Determine the [X, Y] coordinate at the center of the cell enclosing the given text.  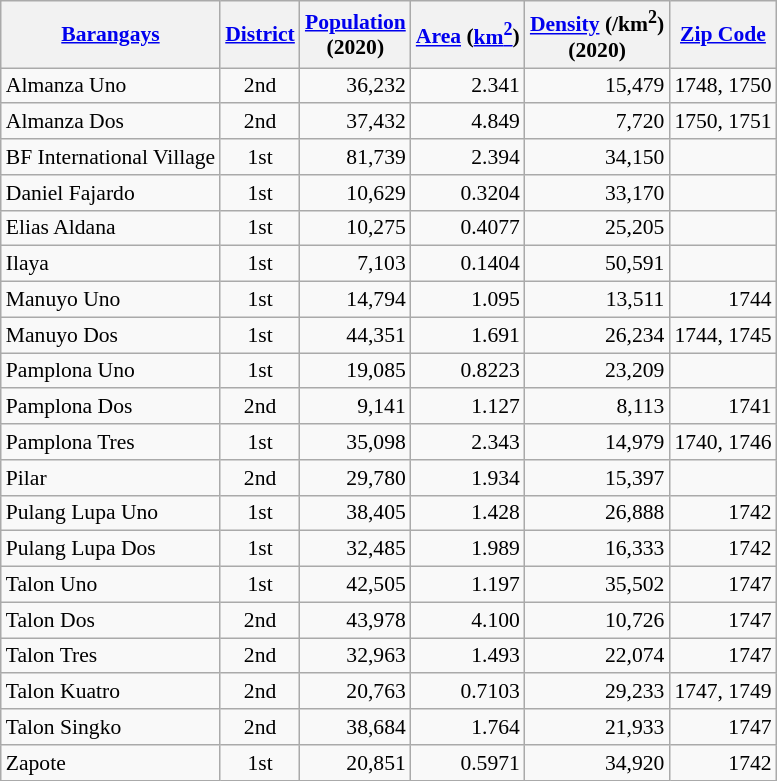
Manuyo Uno [110, 300]
29,233 [597, 692]
0.4077 [468, 228]
Pamplona Tres [110, 442]
Talon Kuatro [110, 692]
Talon Uno [110, 585]
Talon Singko [110, 727]
32,963 [356, 656]
34,150 [597, 157]
1740, 1746 [722, 442]
1748, 1750 [722, 86]
14,979 [597, 442]
37,432 [356, 122]
4.849 [468, 122]
9,141 [356, 407]
26,234 [597, 335]
1.691 [468, 335]
Zapote [110, 763]
1.095 [468, 300]
0.3204 [468, 193]
Daniel Fajardo [110, 193]
Pulang Lupa Uno [110, 513]
38,684 [356, 727]
29,780 [356, 478]
Pilar [110, 478]
Almanza Dos [110, 122]
50,591 [597, 264]
44,351 [356, 335]
20,851 [356, 763]
2.343 [468, 442]
34,920 [597, 763]
Elias Aldana [110, 228]
1.127 [468, 407]
14,794 [356, 300]
Pamplona Dos [110, 407]
1.989 [468, 549]
8,113 [597, 407]
1.197 [468, 585]
35,502 [597, 585]
0.5971 [468, 763]
81,739 [356, 157]
25,205 [597, 228]
Talon Dos [110, 620]
36,232 [356, 86]
1747, 1749 [722, 692]
2.394 [468, 157]
10,275 [356, 228]
16,333 [597, 549]
0.1404 [468, 264]
Barangays [110, 34]
Manuyo Dos [110, 335]
20,763 [356, 692]
32,485 [356, 549]
Density (/km2)(2020) [597, 34]
7,103 [356, 264]
13,511 [597, 300]
33,170 [597, 193]
10,629 [356, 193]
Talon Tres [110, 656]
43,978 [356, 620]
35,098 [356, 442]
21,933 [597, 727]
22,074 [597, 656]
District [260, 34]
4.100 [468, 620]
Zip Code [722, 34]
15,397 [597, 478]
Almanza Uno [110, 86]
1750, 1751 [722, 122]
Pamplona Uno [110, 371]
Ilaya [110, 264]
1744 [722, 300]
1.428 [468, 513]
0.7103 [468, 692]
10,726 [597, 620]
Pulang Lupa Dos [110, 549]
0.8223 [468, 371]
42,505 [356, 585]
1741 [722, 407]
19,085 [356, 371]
BF International Village [110, 157]
1.764 [468, 727]
23,209 [597, 371]
1744, 1745 [722, 335]
Population(2020) [356, 34]
1.934 [468, 478]
Area (km2) [468, 34]
7,720 [597, 122]
26,888 [597, 513]
38,405 [356, 513]
2.341 [468, 86]
1.493 [468, 656]
15,479 [597, 86]
